For the text-containing cell, return its midpoint in (x, y) coordinate format. 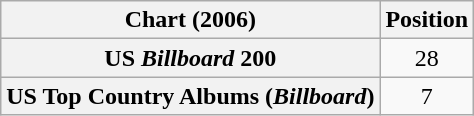
Chart (2006) (190, 20)
7 (427, 96)
US Billboard 200 (190, 58)
US Top Country Albums (Billboard) (190, 96)
28 (427, 58)
Position (427, 20)
